Return the [x, y] coordinate for the center point of the cell that contains the specified text.  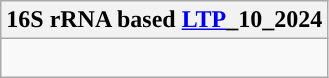
16S rRNA based LTP_10_2024 [164, 20]
